Output the (x, y) coordinate of the center of the cell containing the given text.  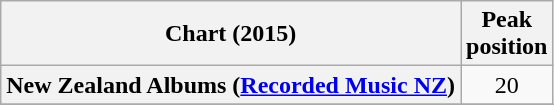
Peakposition (506, 34)
20 (506, 85)
Chart (2015) (231, 34)
New Zealand Albums (Recorded Music NZ) (231, 85)
